Output the [x, y] coordinate of the center of the cell containing the given text.  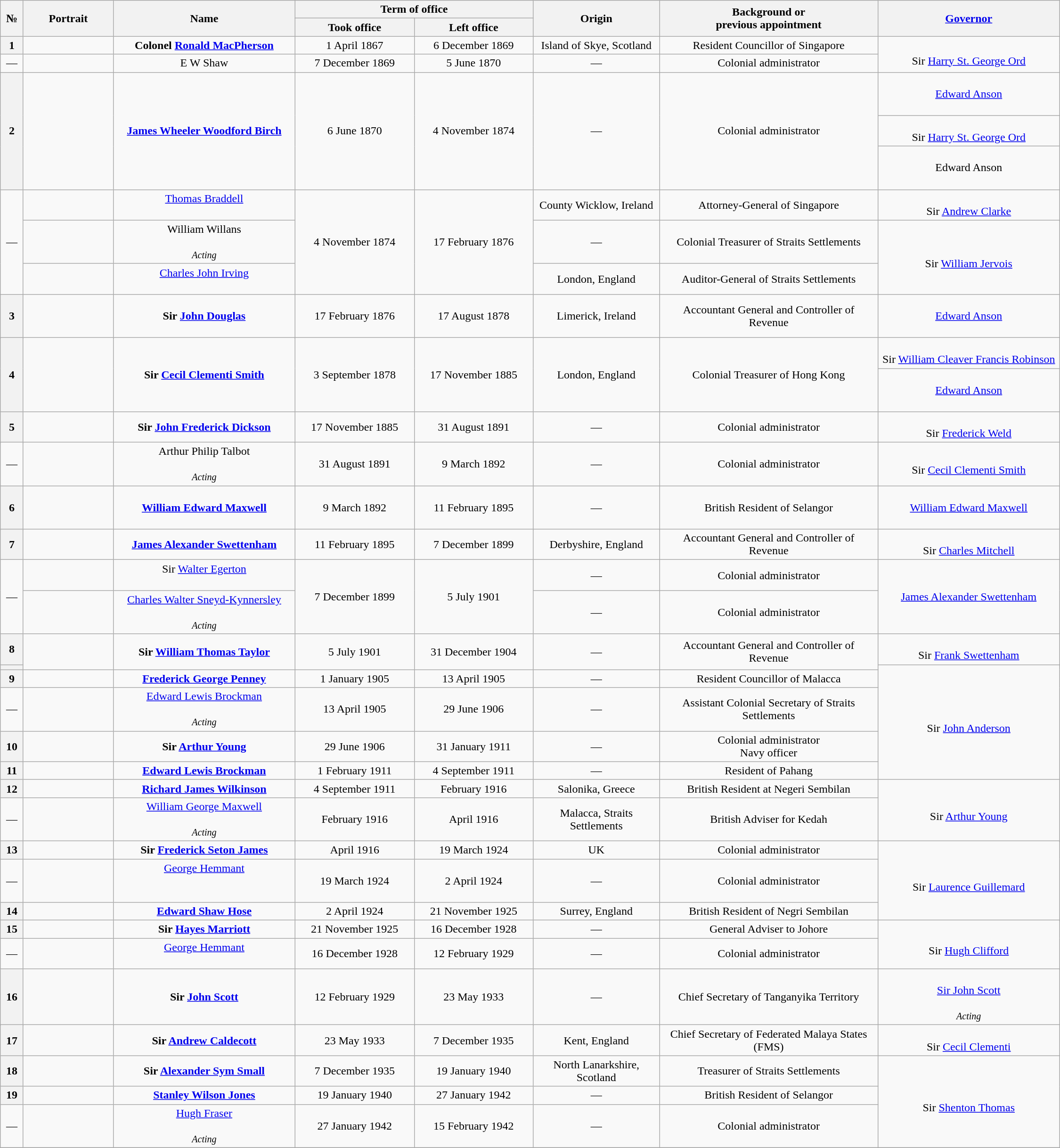
Island of Skye, Scotland [596, 45]
Name [204, 18]
18 [12, 1071]
Sir Alexander Sym Small [204, 1071]
19 [12, 1095]
1 April 1867 [354, 45]
Salonika, Greece [596, 788]
Sir William Jervois [969, 257]
1 February 1911 [354, 771]
Resident of Pahang [769, 771]
Surrey, England [596, 911]
Sir William Cleaver Francis Robinson [969, 353]
11 [12, 771]
2 [12, 131]
17 August 1878 [474, 316]
Governor [969, 18]
Sir Shenton Thomas [969, 1102]
Sir John Douglas [204, 316]
16 [12, 997]
Derbyshire, England [596, 545]
Sir Charles Mitchell [969, 545]
Left office [474, 27]
Malacca, Straits Settlements [596, 819]
№ [12, 18]
James Wheeler Woodford Birch [204, 131]
Frederick George Penney [204, 679]
3 September 1878 [354, 374]
Limerick, Ireland [596, 316]
9 [12, 679]
Assistant Colonial Secretary of Straits Settlements [769, 709]
Edward Shaw Hose [204, 911]
Sir Frederick Weld [969, 427]
General Adviser to Johore [769, 929]
Portrait [68, 18]
Attorney-General of Singapore [769, 205]
British Adviser for Kedah [769, 819]
Sir Laurence Guillemard [969, 880]
6 December 1869 [474, 45]
Sir John ScottActing [969, 997]
Took office [354, 27]
Origin [596, 18]
31 January 1911 [474, 746]
Arthur Philip TalbotActing [204, 464]
Treasurer of Straits Settlements [769, 1071]
17 [12, 1041]
Edward Lewis Brockman [204, 771]
Sir Hayes Marriott [204, 929]
12 [12, 788]
14 [12, 911]
Sir Cecil Clementi [969, 1041]
Sir William Thomas Taylor [204, 652]
Resident Councillor of Malacca [769, 679]
Sir John Scott [204, 997]
7 December 1869 [354, 63]
15 [12, 929]
5 [12, 427]
Colonel Ronald MacPherson [204, 45]
Colonial Treasurer of Hong Kong [769, 374]
Chief Secretary of Federated Malaya States (FMS) [769, 1041]
Sir John Frederick Dickson [204, 427]
Edward Lewis BrockmanActing [204, 709]
UK [596, 850]
3 [12, 316]
Stanley Wilson Jones [204, 1095]
1 [12, 45]
31 December 1904 [474, 652]
Charles Walter Sneyd-KynnersleyActing [204, 612]
Colonial Treasurer of Straits Settlements [769, 242]
Hugh FraserActing [204, 1126]
Chief Secretary of Tanganyika Territory [769, 997]
Kent, England [596, 1041]
North Lanarkshire, Scotland [596, 1071]
13 [12, 850]
British Resident at Negeri Sembilan [769, 788]
10 [12, 746]
Resident Councillor of Singapore [769, 45]
Sir Andrew Caldecott [204, 1041]
Richard James Wilkinson [204, 788]
British Resident of Negri Sembilan [769, 911]
William George MaxwellActing [204, 819]
6 [12, 508]
Sir Hugh Clifford [969, 944]
Background orprevious appointment [769, 18]
Term of office [414, 9]
Sir John Anderson [969, 722]
Sir Walter Egerton [204, 575]
Auditor-General of Straits Settlements [769, 279]
County Wicklow, Ireland [596, 205]
Sir Frederick Seton James [204, 850]
Colonial administrator Navy officer [769, 746]
William WillansActing [204, 242]
Charles John Irving [204, 279]
5 June 1870 [474, 63]
E W Shaw [204, 63]
Sir Frank Swettenham [969, 649]
6 June 1870 [354, 131]
15 February 1942 [474, 1126]
4 [12, 374]
Thomas Braddell [204, 205]
8 [12, 649]
7 [12, 545]
1 January 1905 [354, 679]
Sir Andrew Clarke [969, 205]
